Find where the given text appears and provide that cell's center as (x, y) coordinate. 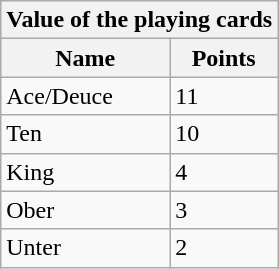
Unter (86, 248)
King (86, 172)
Points (224, 58)
4 (224, 172)
10 (224, 134)
Name (86, 58)
Ace/Deuce (86, 96)
2 (224, 248)
Ten (86, 134)
11 (224, 96)
3 (224, 210)
Value of the playing cards (140, 20)
Ober (86, 210)
